For the text-containing cell, return its midpoint in (X, Y) coordinate format. 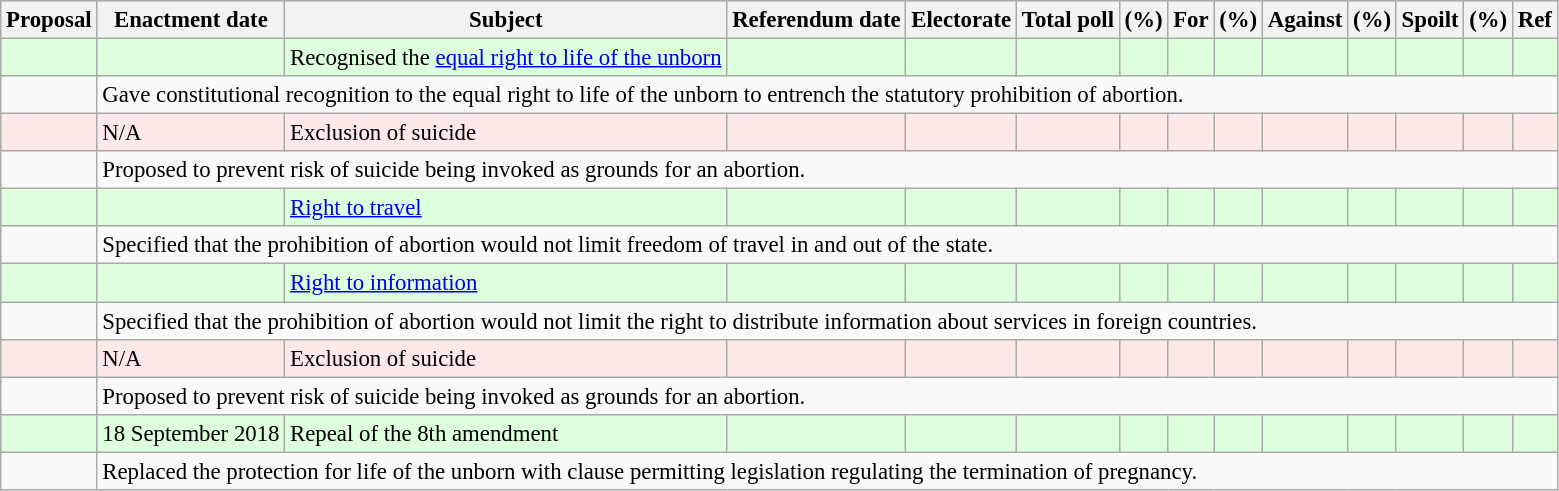
Recognised the equal right to life of the unborn (506, 58)
Specified that the prohibition of abortion would not limit the right to distribute information about services in foreign countries. (827, 321)
Spoilt (1430, 20)
Repeal of the 8th amendment (506, 433)
Referendum date (816, 20)
Replaced the protection for life of the unborn with clause permitting legislation regulating the termination of pregnancy. (827, 471)
For (1191, 20)
Gave constitutional recognition to the equal right to life of the unborn to entrench the statutory prohibition of abortion. (827, 95)
Specified that the prohibition of abortion would not limit freedom of travel in and out of the state. (827, 245)
Electorate (962, 20)
Right to travel (506, 208)
Ref (1534, 20)
Right to information (506, 283)
Subject (506, 20)
Total poll (1068, 20)
Proposal (49, 20)
Against (1304, 20)
18 September 2018 (191, 433)
Enactment date (191, 20)
